Determine the (X, Y) coordinate at the center of the cell enclosing the given text.  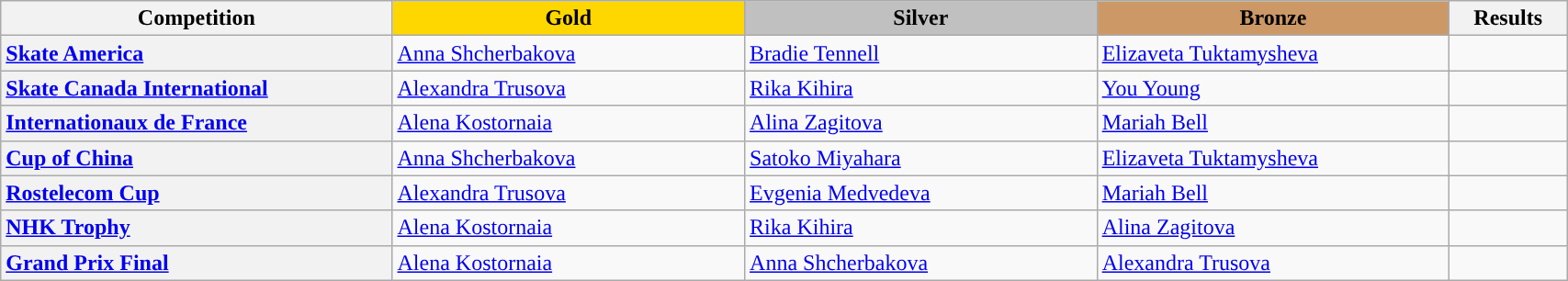
NHK Trophy (197, 228)
Skate Canada International (197, 88)
Results (1508, 18)
Bronze (1273, 18)
Silver (921, 18)
Competition (197, 18)
Skate America (197, 53)
You Young (1273, 88)
Grand Prix Final (197, 263)
Cup of China (197, 158)
Rostelecom Cup (197, 193)
Gold (569, 18)
Internationaux de France (197, 123)
Satoko Miyahara (921, 158)
Evgenia Medvedeva (921, 193)
Bradie Tennell (921, 53)
